Provide the [x, y] coordinate of the cell's center where the given text is located.  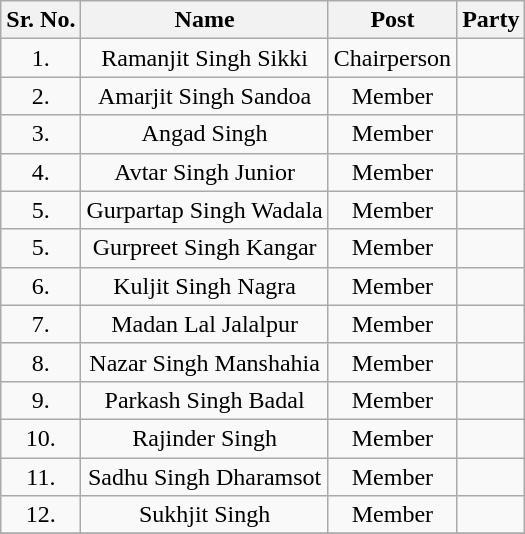
11. [41, 477]
Party [491, 20]
Sukhjit Singh [204, 515]
1. [41, 58]
8. [41, 362]
2. [41, 96]
Sr. No. [41, 20]
Nazar Singh Manshahia [204, 362]
Name [204, 20]
Post [392, 20]
Gurpreet Singh Kangar [204, 248]
9. [41, 400]
Gurpartap Singh Wadala [204, 210]
12. [41, 515]
Chairperson [392, 58]
Amarjit Singh Sandoa [204, 96]
Avtar Singh Junior [204, 172]
4. [41, 172]
Madan Lal Jalalpur [204, 324]
Ramanjit Singh Sikki [204, 58]
Kuljit Singh Nagra [204, 286]
10. [41, 438]
Sadhu Singh Dharamsot [204, 477]
7. [41, 324]
3. [41, 134]
Parkash Singh Badal [204, 400]
6. [41, 286]
Angad Singh [204, 134]
Rajinder Singh [204, 438]
